Capture the cell that displays the provided text and extract its (X, Y) central coordinate. 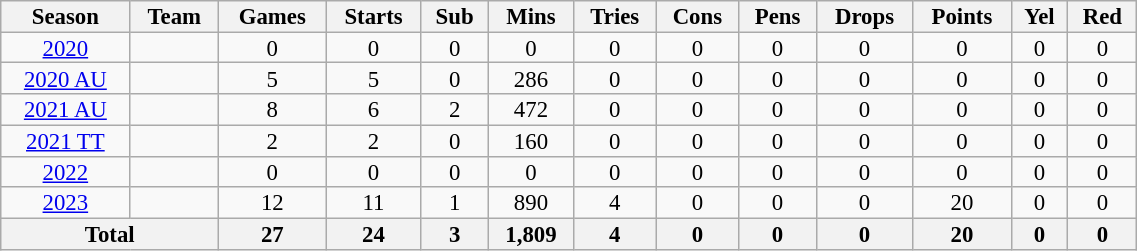
8 (272, 110)
2023 (66, 204)
Yel (1040, 16)
Team (174, 16)
Drops (864, 16)
27 (272, 234)
1,809 (530, 234)
890 (530, 204)
Red (1102, 16)
12 (272, 204)
Total (110, 234)
160 (530, 140)
2021 AU (66, 110)
472 (530, 110)
11 (374, 204)
24 (374, 234)
Mins (530, 16)
3 (454, 234)
Starts (374, 16)
Pens (778, 16)
Points (962, 16)
Season (66, 16)
286 (530, 78)
Games (272, 16)
6 (374, 110)
2021 TT (66, 140)
1 (454, 204)
2022 (66, 172)
Tries (615, 16)
2020 AU (66, 78)
Sub (454, 16)
2020 (66, 48)
Cons (698, 16)
